Extract the [x, y] coordinate from the center of the cell holding the provided text.  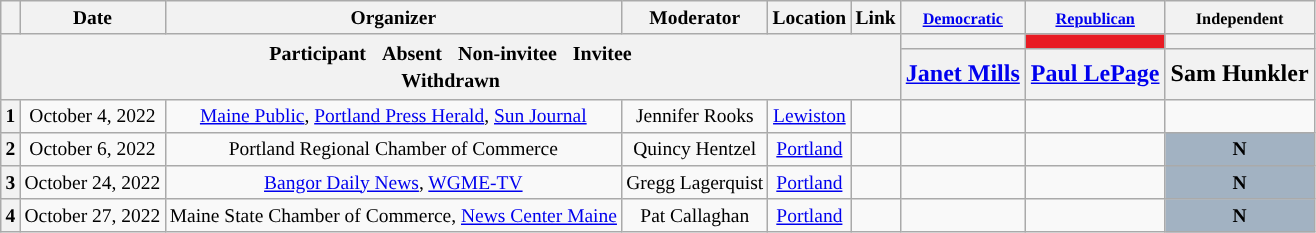
Participant Absent Non-invitee Invitee Withdrawn [451, 66]
1 [10, 116]
October 6, 2022 [92, 148]
Jennifer Rooks [695, 116]
October 24, 2022 [92, 182]
Organizer [394, 18]
Paul LePage [1095, 74]
October 27, 2022 [92, 216]
Link [876, 18]
Maine State Chamber of Commerce, News Center Maine [394, 216]
Gregg Lagerquist [695, 182]
Quincy Hentzel [695, 148]
Date [92, 18]
4 [10, 216]
Sam Hunkler [1240, 74]
Bangor Daily News, WGME-TV [394, 182]
Republican [1095, 18]
2 [10, 148]
Moderator [695, 18]
Democratic [962, 18]
Independent [1240, 18]
Portland Regional Chamber of Commerce [394, 148]
Janet Mills [962, 74]
3 [10, 182]
October 4, 2022 [92, 116]
Location [810, 18]
Lewiston [810, 116]
Pat Callaghan [695, 216]
Maine Public, Portland Press Herald, Sun Journal [394, 116]
